Provide the [x, y] coordinate of the cell's center where the given text is located.  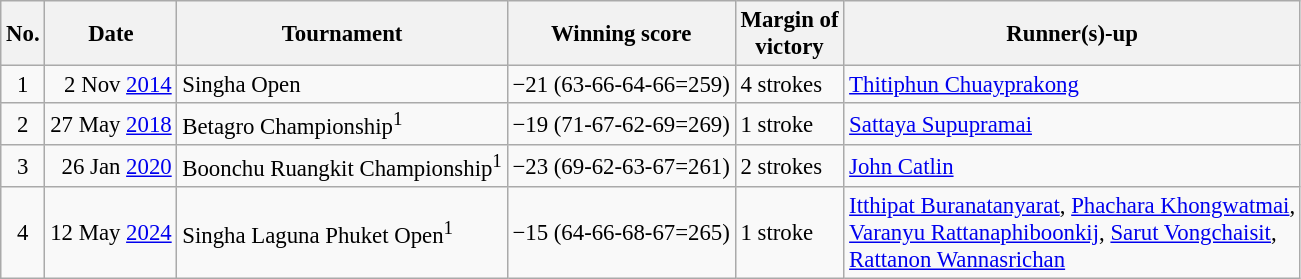
John Catlin [1072, 166]
Thitiphun Chuayprakong [1072, 85]
Sattaya Supupramai [1072, 124]
4 strokes [790, 85]
26 Jan 2020 [111, 166]
Singha Open [342, 85]
Winning score [621, 34]
2 [23, 124]
3 [23, 166]
Betagro Championship1 [342, 124]
Date [111, 34]
1 [23, 85]
2 strokes [790, 166]
2 Nov 2014 [111, 85]
Tournament [342, 34]
27 May 2018 [111, 124]
−23 (69-62-63-67=261) [621, 166]
Boonchu Ruangkit Championship1 [342, 166]
−19 (71-67-62-69=269) [621, 124]
No. [23, 34]
Runner(s)-up [1072, 34]
1 stroke [790, 124]
Margin ofvictory [790, 34]
−21 (63-66-64-66=259) [621, 85]
